Search for the cell housing the specified text and yield its (X, Y) center coordinate. 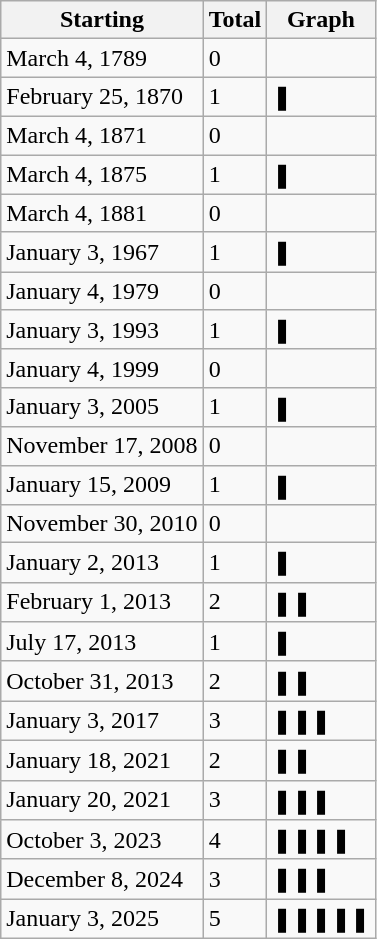
4 (235, 840)
March 4, 1875 (102, 174)
October 3, 2023 (102, 840)
January 3, 2025 (102, 919)
January 3, 2017 (102, 721)
July 17, 2013 (102, 642)
Starting (102, 20)
December 8, 2024 (102, 879)
March 4, 1881 (102, 213)
February 1, 2013 (102, 602)
January 4, 1999 (102, 368)
❚❚❚❚❚ (322, 919)
January 4, 1979 (102, 291)
October 31, 2013 (102, 681)
January 20, 2021 (102, 800)
Graph (322, 20)
January 2, 2013 (102, 563)
January 3, 1993 (102, 330)
Total (235, 20)
January 3, 2005 (102, 407)
March 4, 1789 (102, 58)
March 4, 1871 (102, 135)
5 (235, 919)
January 15, 2009 (102, 485)
January 18, 2021 (102, 760)
November 17, 2008 (102, 446)
February 25, 1870 (102, 97)
January 3, 1967 (102, 252)
November 30, 2010 (102, 524)
❚❚❚❚ (322, 840)
